Locate the cell with the specified text and output its [x, y] center coordinate. 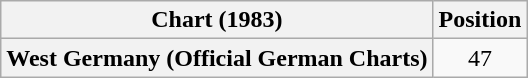
Chart (1983) [217, 20]
West Germany (Official German Charts) [217, 58]
Position [480, 20]
47 [480, 58]
